Extract the (X, Y) coordinate from the center of the cell holding the provided text.  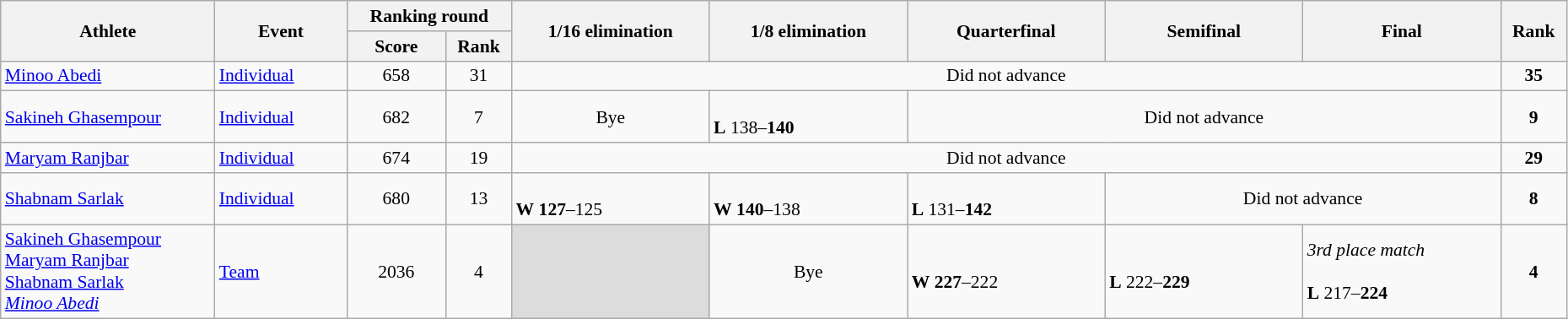
Ranking round (428, 16)
Team (281, 272)
Athlete (108, 30)
Quarterfinal (1007, 30)
W 140–138 (808, 199)
682 (396, 116)
8 (1533, 199)
674 (396, 158)
29 (1533, 158)
31 (478, 76)
Event (281, 30)
680 (396, 199)
Sakineh GhasempourMaryam RanjbarShabnam SarlakMinoo Abedi (108, 272)
L 131–142 (1007, 199)
W 227–222 (1007, 272)
1/8 elimination (808, 30)
19 (478, 158)
658 (396, 76)
Final (1402, 30)
Shabnam Sarlak (108, 199)
Semifinal (1204, 30)
2036 (396, 272)
1/16 elimination (611, 30)
W 127–125 (611, 199)
9 (1533, 116)
3rd place matchL 217–224 (1402, 272)
Minoo Abedi (108, 76)
13 (478, 199)
Maryam Ranjbar (108, 158)
Sakineh Ghasempour (108, 116)
Score (396, 46)
L 222–229 (1204, 272)
7 (478, 116)
35 (1533, 76)
L 138–140 (808, 116)
